Provide the (X, Y) coordinate of the cell's center where the given text is located.  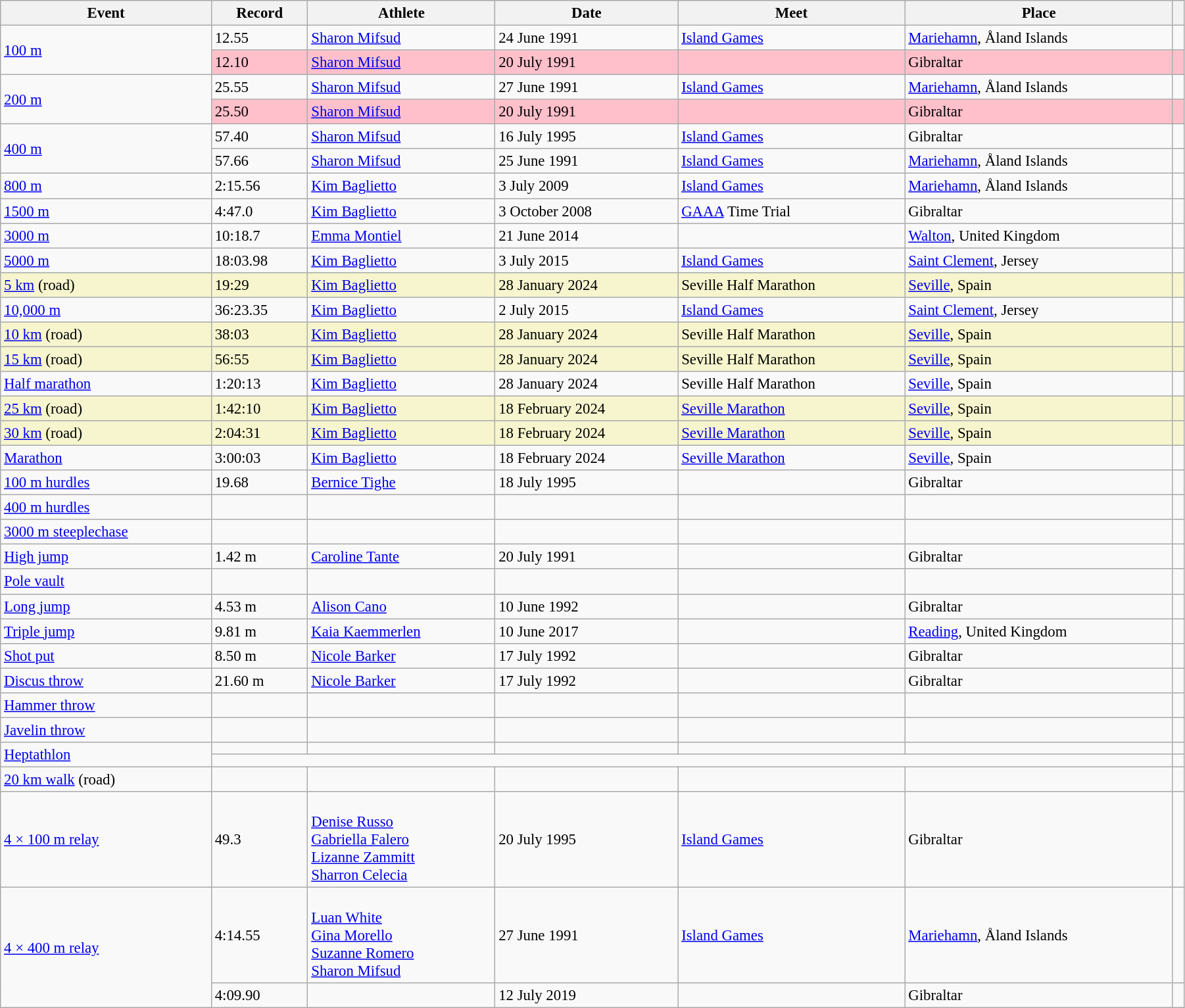
Javelin throw (107, 730)
12.10 (259, 62)
25 km (road) (107, 408)
25.55 (259, 87)
15 km (road) (107, 359)
18:03.98 (259, 260)
Meet (792, 13)
Date (587, 13)
Event (107, 13)
Alison Cano (401, 606)
800 m (107, 186)
57.40 (259, 137)
2 July 2015 (587, 310)
10 km (road) (107, 335)
4 × 400 m relay (107, 948)
Marathon (107, 458)
1.42 m (259, 557)
3 July 2009 (587, 186)
3:00:03 (259, 458)
Pole vault (107, 582)
25.50 (259, 112)
9.81 m (259, 631)
4:09.90 (259, 996)
GAAA Time Trial (792, 211)
38:03 (259, 335)
1:42:10 (259, 408)
1500 m (107, 211)
100 m hurdles (107, 483)
3 October 2008 (587, 211)
Luan WhiteGina MorelloSuzanne RomeroSharon Mifsud (401, 936)
12 July 2019 (587, 996)
3000 m (107, 235)
56:55 (259, 359)
18 July 1995 (587, 483)
Emma Montiel (401, 235)
19:29 (259, 285)
10:18.7 (259, 235)
Athlete (401, 13)
4.53 m (259, 606)
4:14.55 (259, 936)
12.55 (259, 38)
Caroline Tante (401, 557)
400 m hurdles (107, 508)
16 July 1995 (587, 137)
200 m (107, 100)
57.66 (259, 161)
Place (1039, 13)
24 June 1991 (587, 38)
21.60 m (259, 681)
Kaia Kaemmerlen (401, 631)
Record (259, 13)
10 June 2017 (587, 631)
20 July 1995 (587, 840)
49.3 (259, 840)
10 June 1992 (587, 606)
5000 m (107, 260)
2:15.56 (259, 186)
Reading, United Kingdom (1039, 631)
25 June 1991 (587, 161)
8.50 m (259, 656)
19.68 (259, 483)
21 June 2014 (587, 235)
4 × 100 m relay (107, 840)
4:47.0 (259, 211)
100 m (107, 50)
30 km (road) (107, 433)
Triple jump (107, 631)
5 km (road) (107, 285)
36:23.35 (259, 310)
Shot put (107, 656)
Denise RussoGabriella FaleroLizanne ZammittSharron Celecia (401, 840)
2:04:31 (259, 433)
Heptathlon (107, 755)
High jump (107, 557)
1:20:13 (259, 384)
Bernice Tighe (401, 483)
Long jump (107, 606)
Hammer throw (107, 706)
10,000 m (107, 310)
Discus throw (107, 681)
Half marathon (107, 384)
400 m (107, 149)
20 km walk (road) (107, 779)
3 July 2015 (587, 260)
3000 m steeplechase (107, 532)
Walton, United Kingdom (1039, 235)
